Extract the [x, y] coordinate from the center of the cell holding the provided text.  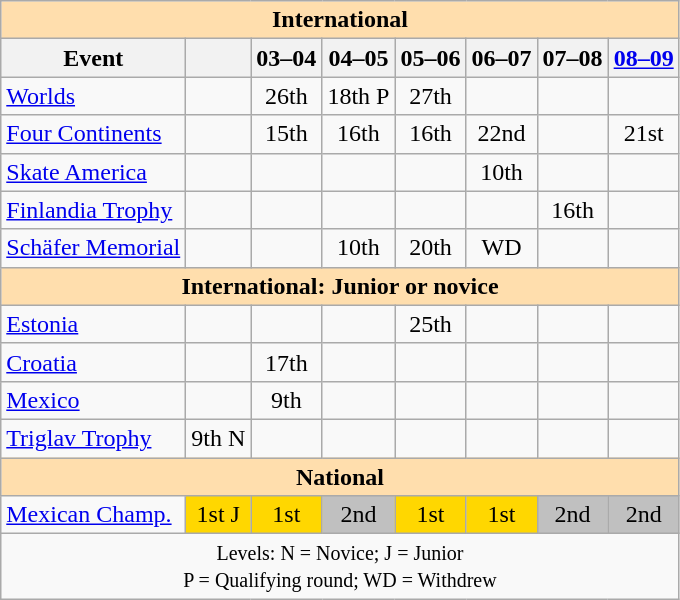
20th [430, 248]
Worlds [94, 96]
Estonia [94, 324]
18th P [358, 96]
25th [430, 324]
Skate America [94, 172]
04–05 [358, 58]
National [340, 477]
Triglav Trophy [94, 438]
Mexico [94, 400]
Mexican Champ. [94, 515]
1st J [218, 515]
Finlandia Trophy [94, 210]
17th [286, 362]
05–06 [430, 58]
9th N [218, 438]
Levels: N = Novice; J = Junior P = Qualifying round; WD = Withdrew [340, 566]
Four Continents [94, 134]
08–09 [644, 58]
26th [286, 96]
WD [502, 248]
Croatia [94, 362]
International: Junior or novice [340, 286]
07–08 [572, 58]
9th [286, 400]
15th [286, 134]
21st [644, 134]
Event [94, 58]
International [340, 20]
27th [430, 96]
22nd [502, 134]
03–04 [286, 58]
06–07 [502, 58]
Schäfer Memorial [94, 248]
